Extract the [x, y] coordinate from the center of the cell holding the provided text.  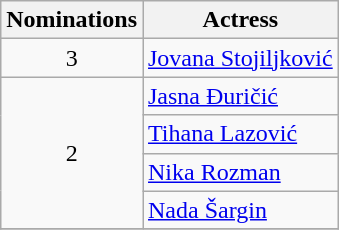
2 [72, 153]
3 [72, 58]
Actress [240, 20]
Nika Rozman [240, 172]
Jovana Stojiljković [240, 58]
Nominations [72, 20]
Tihana Lazović [240, 134]
Jasna Đuričić [240, 96]
Nada Šargin [240, 210]
